Determine the [X, Y] coordinate at the center of the cell enclosing the given text.  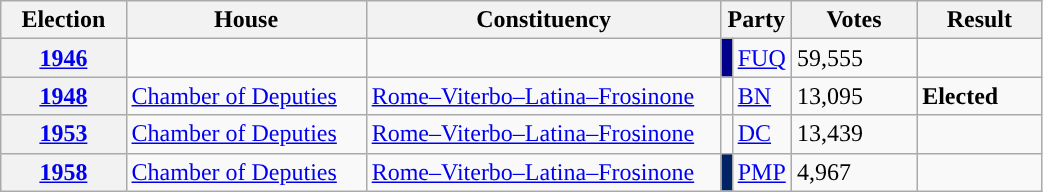
DC [762, 134]
1958 [64, 172]
PMP [762, 172]
Votes [854, 20]
Elected [980, 96]
1946 [64, 58]
Election [64, 20]
13,439 [854, 134]
4,967 [854, 172]
1953 [64, 134]
House [246, 20]
59,555 [854, 58]
13,095 [854, 96]
1948 [64, 96]
FUQ [762, 58]
BN [762, 96]
Party [756, 20]
Constituency [544, 20]
Result [980, 20]
